Return the [x, y] coordinate for the center point of the cell that contains the specified text.  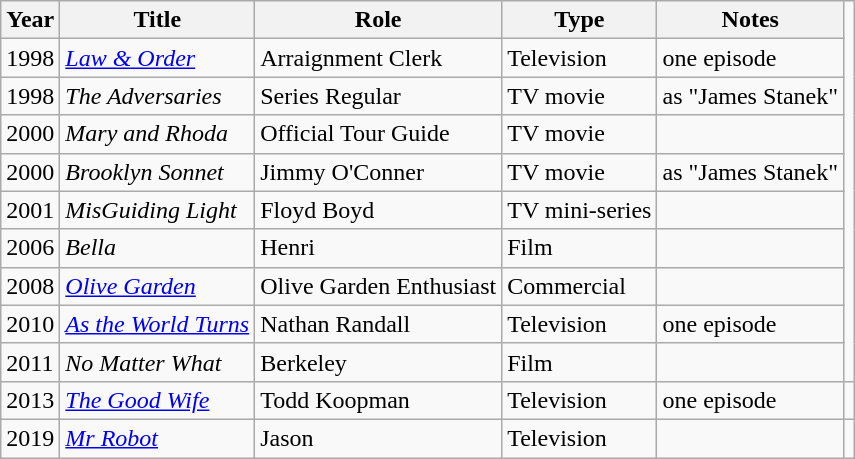
As the World Turns [158, 324]
Todd Koopman [378, 400]
2019 [30, 438]
Mary and Rhoda [158, 134]
Arraignment Clerk [378, 58]
Brooklyn Sonnet [158, 172]
Nathan Randall [378, 324]
2011 [30, 362]
Henri [378, 248]
The Adversaries [158, 96]
Commercial [580, 286]
Jimmy O'Conner [378, 172]
Olive Garden [158, 286]
MisGuiding Light [158, 210]
2006 [30, 248]
Berkeley [378, 362]
2013 [30, 400]
No Matter What [158, 362]
Law & Order [158, 58]
Series Regular [378, 96]
Official Tour Guide [378, 134]
Bella [158, 248]
Mr Robot [158, 438]
2008 [30, 286]
Role [378, 20]
Notes [750, 20]
TV mini-series [580, 210]
2001 [30, 210]
Jason [378, 438]
Title [158, 20]
The Good Wife [158, 400]
Year [30, 20]
Type [580, 20]
Floyd Boyd [378, 210]
2010 [30, 324]
Olive Garden Enthusiast [378, 286]
